For the text-containing cell, return its midpoint in (x, y) coordinate format. 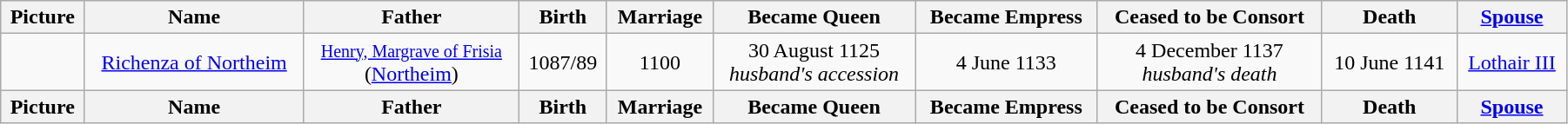
Henry, Margrave of Frisia(Northeim) (411, 62)
30 August 1125 husband's accession (814, 62)
1087/89 (562, 62)
4 June 1133 (1006, 62)
1100 (660, 62)
4 December 1137husband's death (1210, 62)
10 June 1141 (1390, 62)
Lothair III (1512, 62)
Richenza of Northeim (195, 62)
